Detect which cell encompasses the target text, then output its [x, y] center coordinate. 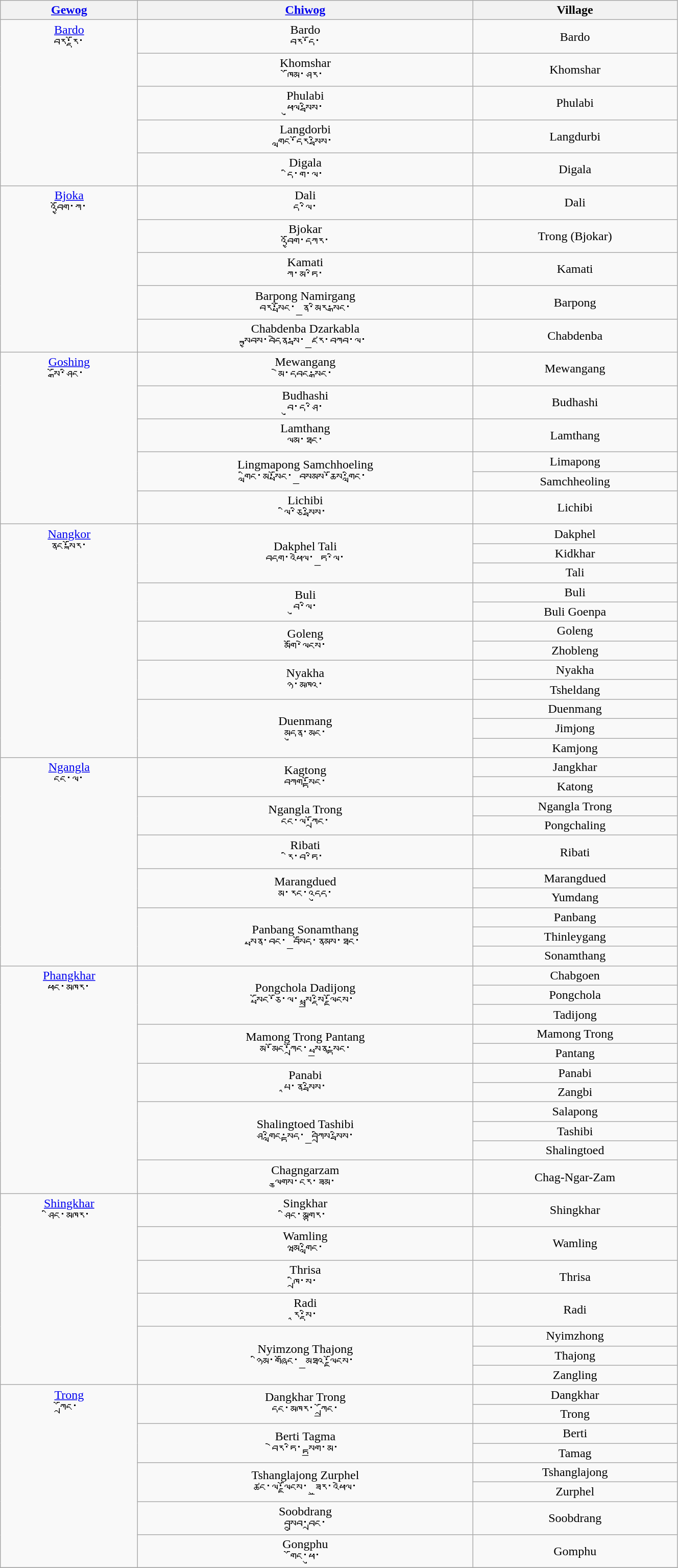
Radi [575, 1310]
Phulabiཕུལ་སྦིས་ [305, 103]
Trong [575, 1414]
Nyakhaཉ་མཁའ་ [305, 680]
Panabiཔཱ་ན་སྦིས་ [305, 1082]
Tsheldang [575, 689]
Radiརཱ་སྡི་ [305, 1310]
Chiwog [305, 10]
Shalingtoed [575, 1151]
Tshanglajong [575, 1472]
Tamag [575, 1453]
Berti Tagmaབེར་ཏི་_སྟག་མ་ [305, 1443]
Shalingtoed Tashibiཤ་གླིང་སྟད་_བཀྲིས་སྦིས་ [305, 1131]
Zangling [575, 1375]
Ribati [575, 852]
Pongchaling [575, 826]
Lingmapong Samchhoelingགླིང་མ་སྤོང་_བསམས་ཆོས་གླིང་ [305, 472]
Panbang [575, 917]
Thinleygang [575, 937]
Tashibi [575, 1131]
Mewangang [575, 369]
Kagtongབཀག་སྟོང་ [305, 777]
Wamling [575, 1244]
Chabdenba Dzarkablaསྐྱབས་བདེན་སྦ་_ཛར་བཀབ་ལ་ [305, 335]
Barpong [575, 302]
Chag-Ngar-Zam [575, 1177]
Goleng [575, 631]
Duenmangམདུན་མང་ [305, 728]
Shingkharཤིང་མཁར་ [69, 1289]
Nangkorནང་སྐོར་ [69, 641]
Kidkhar [575, 553]
Panabi [575, 1072]
Soobdrangབསྲུབ་བྲང་ [305, 1518]
Langdorbiགླང་དོར་སྦིས་ [305, 136]
Phulabi [575, 103]
Duenmang [575, 709]
Soobdrang [575, 1518]
Thrisaཁྲི་ས་ [305, 1276]
Nyimzong Thajongཉིམ་གཞོང་_མཐའ་ལྗོངས་ [305, 1355]
Shingkhar [575, 1210]
Gongphuགོང་ཕུ་ [305, 1551]
Samchheoling [575, 481]
Gomphu [575, 1551]
Langdurbi [575, 136]
Gewog [69, 10]
Pongchola [575, 995]
Lamthang [575, 435]
Thajong [575, 1355]
Limapong [575, 462]
Kamati [575, 269]
Phangkharཕང་མཁར་ [69, 1080]
Zhobleng [575, 650]
Lichibi [575, 508]
Wamlingཝམ་གླིང་ [305, 1244]
Digalaདི་ག་ལ་ [305, 170]
Buli Goenpa [575, 612]
Marangduedམ་རང་འདུད་ [305, 888]
Dangkhar Trongདང་མཁར་_ཀྲོང་ [305, 1404]
Pantang [575, 1053]
Nyakha [575, 670]
Zangbi [575, 1092]
Chagngarzamལྕགས་ངར་ཟམ་ [305, 1177]
Jimjong [575, 728]
Khomsharཁོམ་ཤར་ [305, 69]
Dakphel [575, 534]
Buli [575, 592]
Trongཀྲོང་ [69, 1476]
Dakphel Taliབདག་འཕེལ་_ཏ་ལི་ [305, 553]
Daliད་ལི་ [305, 202]
Bardoབར་རྡོ་ [69, 103]
Digala [575, 170]
Mamong Trong [575, 1034]
Tali [575, 573]
Katong [575, 787]
Ribatiརི་བ་ཏི་ [305, 852]
Singkharཤིང་མགྷར་ [305, 1210]
Mewangangམེ་དབང་སྒང་ [305, 369]
Yumdang [575, 898]
Ngangla Trong [575, 806]
Tadijong [575, 1014]
Nganglaངང་ལ་ [69, 862]
Berti [575, 1433]
Pongchola Dadijongསྤོང་ཅོ་ལ་_སྤྲ་སྡི་ལྗོངས་ [305, 995]
Budhashi [575, 402]
Bjokaའབྱོག་ཀ་ [69, 269]
Jangkhar [575, 767]
Ngangla Trongངང་ལ་ཀྲོང་ [305, 816]
Dali [575, 202]
Chabgoen [575, 975]
Golengམགོ་ལེངས་ [305, 641]
Goshingསྒོ་ཤིང་ [69, 438]
Bjokarའབྱོག་དཀར་ [305, 236]
Trong (Bjokar) [575, 236]
Thrisa [575, 1276]
Bardoབར་དོ་ [305, 37]
Lamthangལམ་ཐང་ [305, 435]
Salapong [575, 1112]
Budhashiབུ་ད་ཤི་ [305, 402]
Tshanglajong Zurphelཚང་ལ་ལྗོངས་_ཟུར་འཕེལ་ [305, 1482]
Kamjong [575, 747]
Village [575, 10]
Marangdued [575, 878]
Khomshar [575, 69]
Zurphel [575, 1492]
Barpong Namirgangབར་སྤོང་_ན་མིར་སྒང་ [305, 302]
Mamong Trong Pantangམ་མོང་ཀྲོང་_སྤན་སྟང་ [305, 1043]
Sonamthang [575, 956]
Chabdenba [575, 335]
Kamatiཀ་མ་ཏི་ [305, 269]
Buliབུ་ལི་ [305, 602]
Nyimzhong [575, 1336]
Lichibiལི་ཅི་སྦིས་ [305, 508]
Panbang Sonamthangསྤན་བང་_བསོད་ནམས་ཐང་ [305, 937]
Bardo [575, 37]
Dangkhar [575, 1394]
